Provide the [X, Y] coordinate of the cell's center where the given text is located.  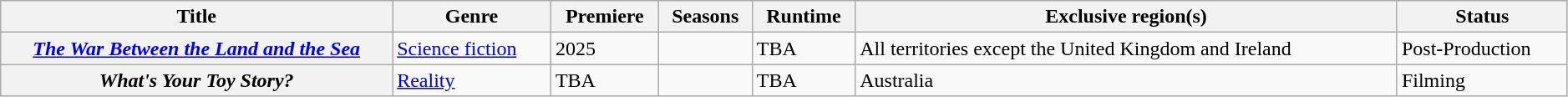
Genre [472, 17]
Australia [1126, 80]
2025 [605, 48]
Filming [1482, 80]
Title [197, 17]
All territories except the United Kingdom and Ireland [1126, 48]
Runtime [804, 17]
Status [1482, 17]
Post-Production [1482, 48]
Exclusive region(s) [1126, 17]
Premiere [605, 17]
Science fiction [472, 48]
The War Between the Land and the Sea [197, 48]
What's Your Toy Story? [197, 80]
Seasons [705, 17]
Reality [472, 80]
